Search for the cell housing the specified text and yield its [X, Y] center coordinate. 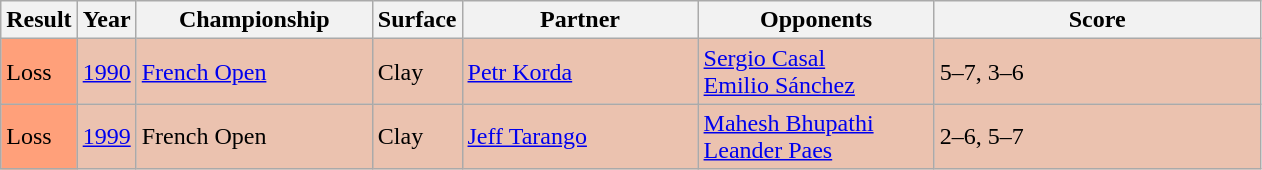
Jeff Tarango [580, 136]
Sergio Casal Emilio Sánchez [816, 72]
Score [1097, 20]
Surface [417, 20]
Petr Korda [580, 72]
2–6, 5–7 [1097, 136]
Mahesh Bhupathi Leander Paes [816, 136]
Opponents [816, 20]
Year [106, 20]
5–7, 3–6 [1097, 72]
1990 [106, 72]
Result [39, 20]
1999 [106, 136]
Partner [580, 20]
Championship [254, 20]
